Extract the [X, Y] coordinate from the center of the cell holding the provided text.  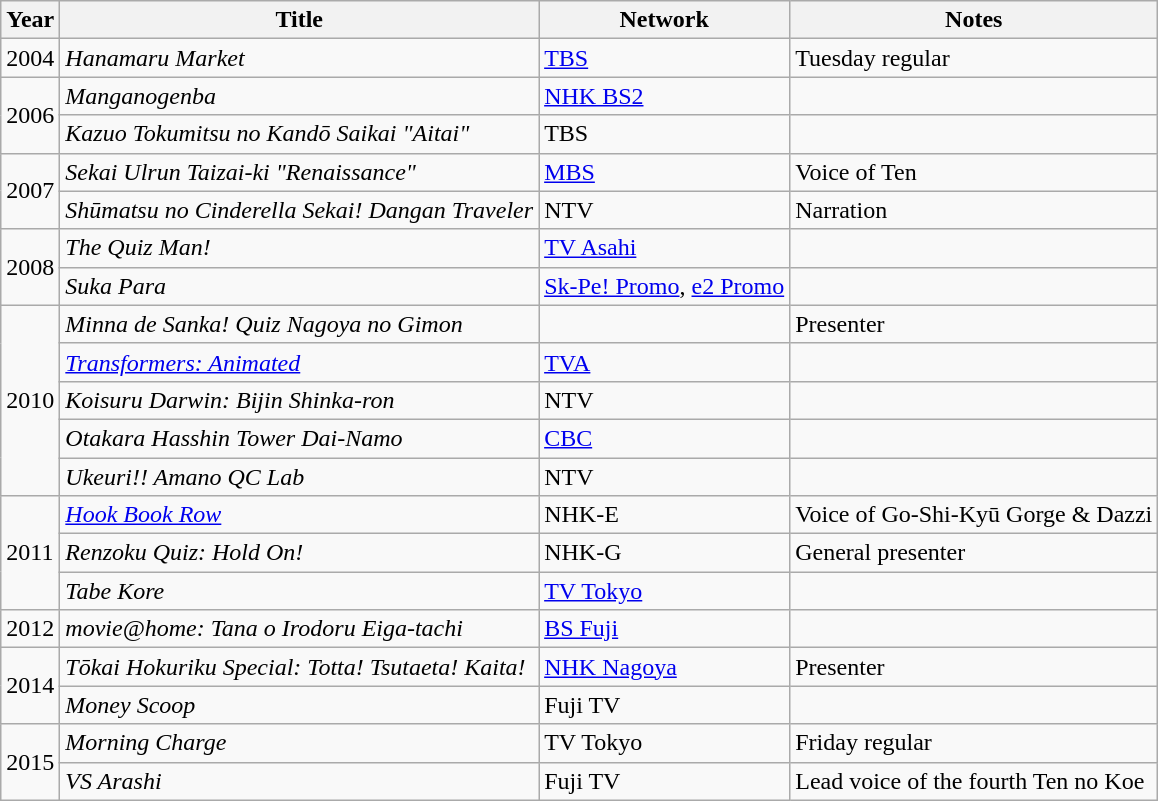
Lead voice of the fourth Ten no Koe [974, 781]
Shūmatsu no Cinderella Sekai! Dangan Traveler [300, 210]
2006 [30, 115]
2012 [30, 629]
Manganogenba [300, 96]
Renzoku Quiz: Hold On! [300, 553]
Notes [974, 20]
NHK-G [664, 553]
Money Scoop [300, 705]
Hanamaru Market [300, 58]
2014 [30, 686]
Ukeuri!! Amano QC Lab [300, 477]
Hook Book Row [300, 515]
2007 [30, 191]
Kazuo Tokumitsu no Kandō Saikai "Aitai" [300, 134]
Tōkai Hokuriku Special: Totta! Tsutaeta! Kaita! [300, 667]
MBS [664, 172]
VS Arashi [300, 781]
movie@home: Tana o Irodoru Eiga-tachi [300, 629]
2010 [30, 400]
BS Fuji [664, 629]
General presenter [974, 553]
Koisuru Darwin: Bijin Shinka-ron [300, 400]
NHK BS2 [664, 96]
CBC [664, 438]
Narration [974, 210]
The Quiz Man! [300, 248]
Morning Charge [300, 743]
NHK-E [664, 515]
2015 [30, 762]
Friday regular [974, 743]
Sk-Pe! Promo, e2 Promo [664, 286]
Suka Para [300, 286]
2004 [30, 58]
Transformers: Animated [300, 362]
TV Asahi [664, 248]
Voice of Ten [974, 172]
Tabe Kore [300, 591]
Year [30, 20]
Title [300, 20]
Tuesday regular [974, 58]
2008 [30, 267]
Minna de Sanka! Quiz Nagoya no Gimon [300, 324]
NHK Nagoya [664, 667]
Network [664, 20]
Otakara Hasshin Tower Dai-Namo [300, 438]
Voice of Go-Shi-Kyū Gorge & Dazzi [974, 515]
TVA [664, 362]
2011 [30, 553]
Sekai Ulrun Taizai-ki "Renaissance" [300, 172]
